From the cell containing the given text, extract its center point as [X, Y] coordinate. 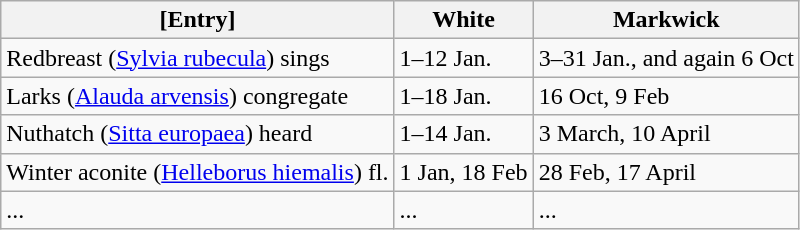
1 Jan, 18 Feb [464, 172]
Redbreast (Sylvia rubecula) sings [198, 58]
Larks (Alauda arvensis) congregate [198, 96]
1–14 Jan. [464, 134]
Markwick [666, 20]
[Entry] [198, 20]
28 Feb, 17 April [666, 172]
16 Oct, 9 Feb [666, 96]
1–18 Jan. [464, 96]
Winter aconite (Helleborus hiemalis) fl. [198, 172]
White [464, 20]
Nuthatch (Sitta europaea) heard [198, 134]
3–31 Jan., and again 6 Oct [666, 58]
3 March, 10 April [666, 134]
1–12 Jan. [464, 58]
